Return (x, y) of the center of cell containing provided text 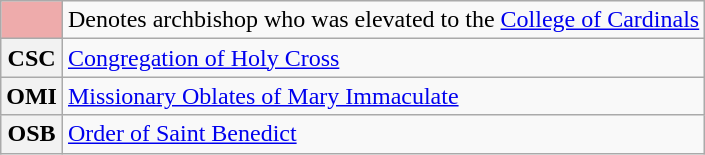
Order of Saint Benedict (383, 134)
Missionary Oblates of Mary Immaculate (383, 96)
OSB (32, 134)
Congregation of Holy Cross (383, 58)
Denotes archbishop who was elevated to the College of Cardinals (383, 20)
CSC (32, 58)
OMI (32, 96)
